Scan for the cell matching the given text and deliver its [x, y] coordinate at center. 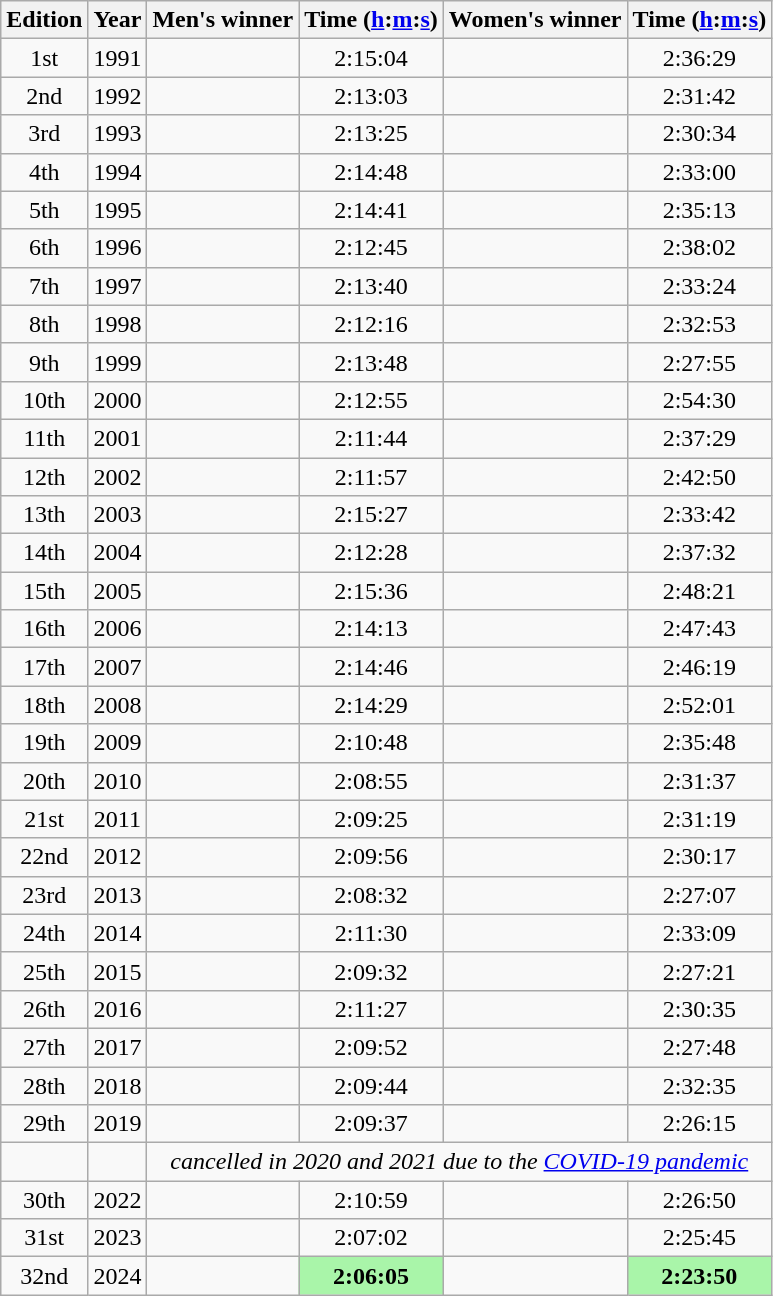
2013 [118, 895]
2:27:55 [700, 362]
2:08:55 [372, 781]
22nd [44, 857]
2001 [118, 438]
Men's winner [223, 20]
4th [44, 172]
2015 [118, 971]
2:30:34 [700, 134]
30th [44, 1200]
2:52:01 [700, 705]
11th [44, 438]
1996 [118, 248]
2024 [118, 1276]
2:07:02 [372, 1238]
7th [44, 286]
2nd [44, 96]
2:37:32 [700, 553]
2010 [118, 781]
28th [44, 1085]
2:14:48 [372, 172]
2003 [118, 515]
2:08:32 [372, 895]
2:10:48 [372, 743]
Edition [44, 20]
16th [44, 629]
2:54:30 [700, 400]
2:26:15 [700, 1124]
21st [44, 819]
2:33:42 [700, 515]
2:11:57 [372, 477]
1997 [118, 286]
2019 [118, 1124]
2:14:29 [372, 705]
8th [44, 324]
2:33:09 [700, 933]
2:09:56 [372, 857]
2007 [118, 667]
2:11:27 [372, 1009]
15th [44, 591]
2:46:19 [700, 667]
1993 [118, 134]
2008 [118, 705]
2018 [118, 1085]
2022 [118, 1200]
2:30:35 [700, 1009]
2:13:40 [372, 286]
17th [44, 667]
2:09:32 [372, 971]
2:12:28 [372, 553]
2:48:21 [700, 591]
2:13:03 [372, 96]
2:14:41 [372, 210]
cancelled in 2020 and 2021 due to the COVID-19 pandemic [460, 1162]
2:42:50 [700, 477]
2:10:59 [372, 1200]
2:30:17 [700, 857]
2:47:43 [700, 629]
2005 [118, 591]
25th [44, 971]
2:09:37 [372, 1124]
2:12:55 [372, 400]
27th [44, 1047]
2:11:44 [372, 438]
13th [44, 515]
2:37:29 [700, 438]
2:14:46 [372, 667]
1992 [118, 96]
2:11:30 [372, 933]
32nd [44, 1276]
19th [44, 743]
2:36:29 [700, 58]
Women's winner [535, 20]
2:25:45 [700, 1238]
2:09:52 [372, 1047]
20th [44, 781]
2:33:00 [700, 172]
23rd [44, 895]
12th [44, 477]
2000 [118, 400]
2:32:35 [700, 1085]
9th [44, 362]
2:31:37 [700, 781]
2004 [118, 553]
1994 [118, 172]
2006 [118, 629]
2002 [118, 477]
2023 [118, 1238]
3rd [44, 134]
2:09:44 [372, 1085]
2:35:48 [700, 743]
2011 [118, 819]
1991 [118, 58]
2:13:48 [372, 362]
2:27:48 [700, 1047]
2014 [118, 933]
2:31:19 [700, 819]
2:13:25 [372, 134]
26th [44, 1009]
1998 [118, 324]
29th [44, 1124]
2:15:27 [372, 515]
2:26:50 [700, 1200]
10th [44, 400]
Year [118, 20]
2:15:36 [372, 591]
2:15:04 [372, 58]
1995 [118, 210]
6th [44, 248]
1st [44, 58]
2012 [118, 857]
1999 [118, 362]
18th [44, 705]
2:38:02 [700, 248]
2017 [118, 1047]
24th [44, 933]
2:27:21 [700, 971]
2:35:13 [700, 210]
14th [44, 553]
2:32:53 [700, 324]
2009 [118, 743]
2:31:42 [700, 96]
2016 [118, 1009]
5th [44, 210]
2:12:16 [372, 324]
2:27:07 [700, 895]
2:33:24 [700, 286]
2:14:13 [372, 629]
2:12:45 [372, 248]
2:06:05 [372, 1276]
31st [44, 1238]
2:23:50 [700, 1276]
2:09:25 [372, 819]
